Extract the (X, Y) coordinate from the center of the cell holding the provided text.  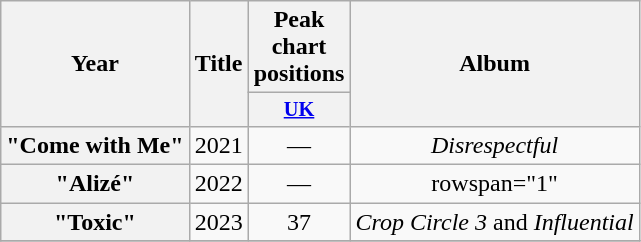
"Come with Me" (95, 145)
Title (218, 64)
2023 (218, 222)
2022 (218, 184)
Year (95, 64)
37 (299, 222)
rowspan="1" (494, 184)
Peak chart positions (299, 47)
Crop Circle 3 and Influential (494, 222)
"Alizé" (95, 184)
Album (494, 64)
Disrespectful (494, 145)
UK (299, 110)
2021 (218, 145)
"Toxic" (95, 222)
